Return (x, y) of the center of cell containing provided text 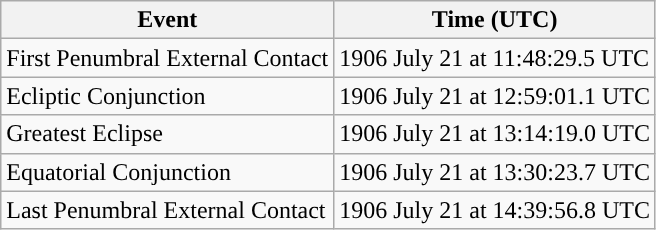
First Penumbral External Contact (168, 58)
1906 July 21 at 13:30:23.7 UTC (495, 172)
Equatorial Conjunction (168, 172)
1906 July 21 at 14:39:56.8 UTC (495, 210)
Time (UTC) (495, 20)
1906 July 21 at 13:14:19.0 UTC (495, 134)
Ecliptic Conjunction (168, 96)
Last Penumbral External Contact (168, 210)
Greatest Eclipse (168, 134)
1906 July 21 at 11:48:29.5 UTC (495, 58)
Event (168, 20)
1906 July 21 at 12:59:01.1 UTC (495, 96)
